Scan for the cell matching the given text and deliver its (X, Y) coordinate at center. 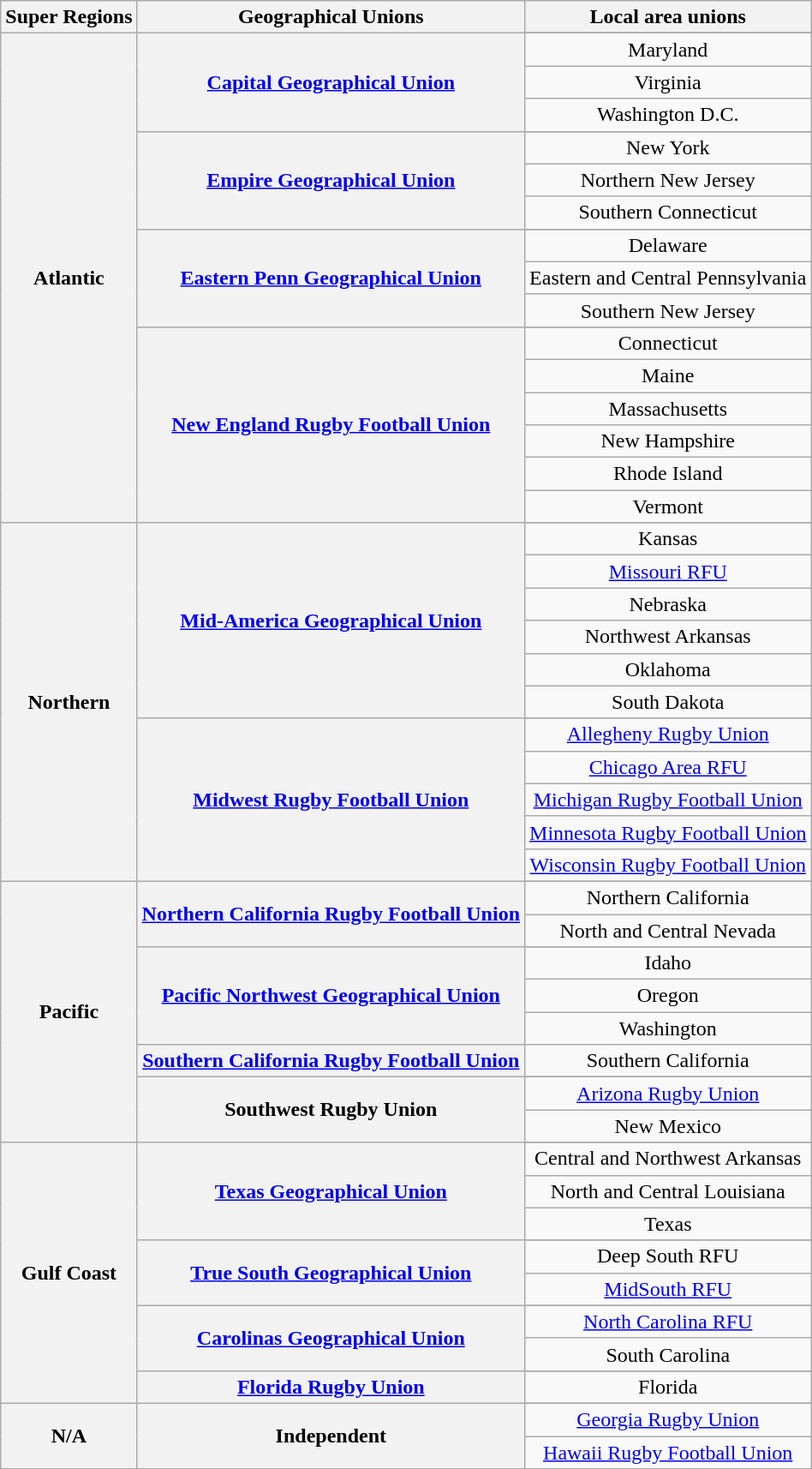
Southern New Jersey (668, 310)
New Hampshire (668, 441)
Geographical Unions (331, 17)
Central and Northwest Arkansas (668, 1159)
New Mexico (668, 1126)
North Carolina RFU (668, 1322)
Rhode Island (668, 474)
Georgia Rugby Union (668, 1419)
New England Rugby Football Union (331, 424)
Chicago Area RFU (668, 767)
True South Geographical Union (331, 1273)
Gulf Coast (69, 1273)
Capital Geographical Union (331, 82)
Local area unions (668, 17)
MidSouth RFU (668, 1289)
Northern (69, 703)
Atlantic (69, 278)
Texas (668, 1224)
Southern California (668, 1061)
Deep South RFU (668, 1256)
Independent (331, 1436)
Wisconsin Rugby Football Union (668, 865)
Texas Geographical Union (331, 1191)
Vermont (668, 507)
Allegheny Rugby Union (668, 734)
Eastern Penn Geographical Union (331, 278)
Empire Geographical Union (331, 180)
Arizona Rugby Union (668, 1094)
Southern California Rugby Football Union (331, 1061)
Florida Rugby Union (331, 1387)
North and Central Louisiana (668, 1191)
Michigan Rugby Football Union (668, 800)
South Carolina (668, 1354)
Missouri RFU (668, 572)
Southwest Rugby Union (331, 1110)
Super Regions (69, 17)
Carolinas Geographical Union (331, 1338)
New York (668, 147)
Pacific Northwest Geographical Union (331, 996)
Northwest Arkansas (668, 637)
Washington (668, 1028)
Hawaii Rugby Football Union (668, 1453)
Northern California Rugby Football Union (331, 914)
Florida (668, 1387)
Southern Connecticut (668, 213)
Nebraska (668, 604)
Northern New Jersey (668, 180)
Kansas (668, 539)
N/A (69, 1436)
Maine (668, 375)
Virginia (668, 82)
Maryland (668, 50)
North and Central Nevada (668, 930)
Washington D.C. (668, 115)
Oklahoma (668, 669)
Pacific (69, 1011)
Oregon (668, 996)
Minnesota Rugby Football Union (668, 832)
Mid-America Geographical Union (331, 621)
South Dakota (668, 702)
Massachusetts (668, 409)
Delaware (668, 245)
Midwest Rugby Football Union (331, 800)
Northern California (668, 897)
Idaho (668, 963)
Eastern and Central Pennsylvania (668, 278)
Connecticut (668, 343)
